Extract the [X, Y] coordinate from the center of the cell holding the provided text.  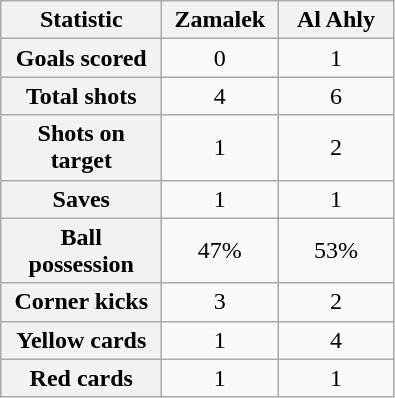
Shots on target [82, 148]
Saves [82, 199]
Zamalek [220, 20]
Total shots [82, 96]
6 [336, 96]
Red cards [82, 378]
Ball possession [82, 250]
47% [220, 250]
Corner kicks [82, 302]
0 [220, 58]
3 [220, 302]
Al Ahly [336, 20]
Statistic [82, 20]
Yellow cards [82, 340]
53% [336, 250]
Goals scored [82, 58]
